From the cell containing the given text, extract its center point as [x, y] coordinate. 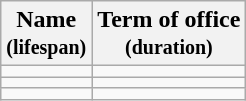
Term of office(duration) [169, 34]
Name(lifespan) [46, 34]
